From the cell containing the given text, extract its center point as [X, Y] coordinate. 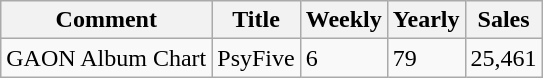
25,461 [504, 58]
Comment [106, 20]
6 [344, 58]
Title [256, 20]
Yearly [426, 20]
GAON Album Chart [106, 58]
79 [426, 58]
PsyFive [256, 58]
Sales [504, 20]
Weekly [344, 20]
